Return the (x, y) coordinate for the center point of the cell that contains the specified text.  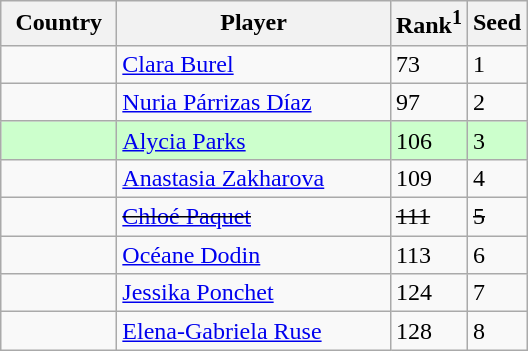
124 (428, 293)
Seed (496, 24)
109 (428, 178)
Rank1 (428, 24)
4 (496, 178)
Chloé Paquet (254, 217)
Clara Burel (254, 64)
6 (496, 255)
Country (59, 24)
111 (428, 217)
Jessika Ponchet (254, 293)
106 (428, 140)
7 (496, 293)
1 (496, 64)
8 (496, 331)
Elena-Gabriela Ruse (254, 331)
Nuria Párrizas Díaz (254, 102)
128 (428, 331)
Alycia Parks (254, 140)
3 (496, 140)
97 (428, 102)
Player (254, 24)
Anastasia Zakharova (254, 178)
113 (428, 255)
5 (496, 217)
73 (428, 64)
2 (496, 102)
Océane Dodin (254, 255)
